Return the (X, Y) coordinate for the center point of the cell that contains the specified text.  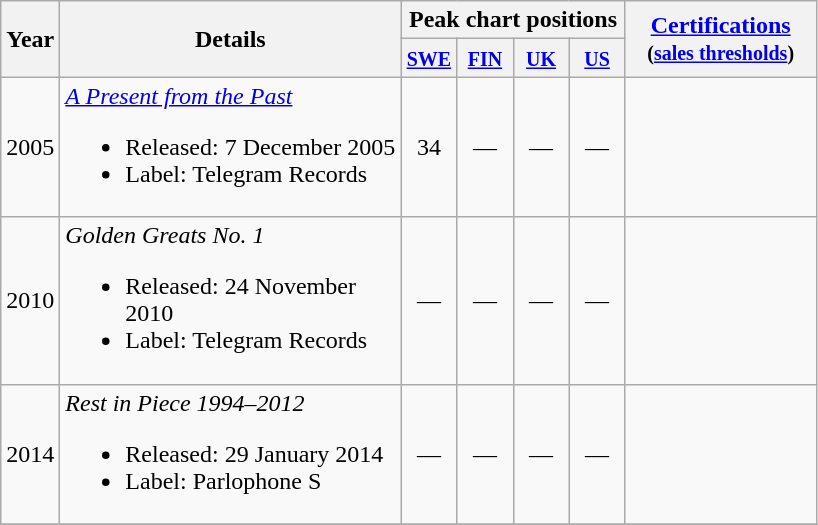
US (597, 58)
2014 (30, 454)
Golden Greats No. 1Released: 24 November 2010Label: Telegram Records (230, 300)
SWE (429, 58)
Peak chart positions (513, 20)
A Present from the PastReleased: 7 December 2005Label: Telegram Records (230, 147)
Details (230, 39)
Rest in Piece 1994–2012Released: 29 January 2014Label: Parlophone S (230, 454)
2010 (30, 300)
Certifications(sales thresholds) (720, 39)
FIN (485, 58)
34 (429, 147)
Year (30, 39)
UK (541, 58)
2005 (30, 147)
